For the text-containing cell, return its midpoint in [X, Y] coordinate format. 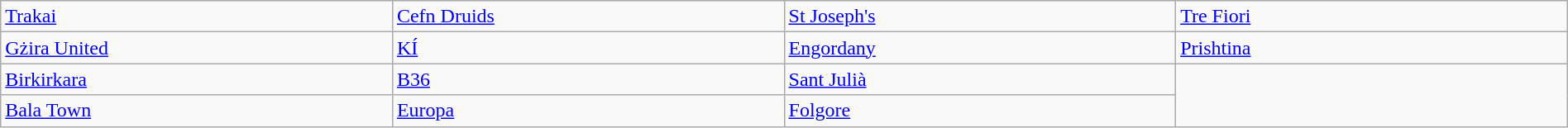
Birkirkara [197, 79]
Folgore [980, 111]
Prishtina [1372, 48]
B36 [588, 79]
Tre Fiori [1372, 17]
KÍ [588, 48]
Europa [588, 111]
Engordany [980, 48]
Cefn Druids [588, 17]
St Joseph's [980, 17]
Trakai [197, 17]
Bala Town [197, 111]
Gżira United [197, 48]
Sant Julià [980, 79]
